Identify which cell holds the provided text, then report its [x, y] central coordinate. 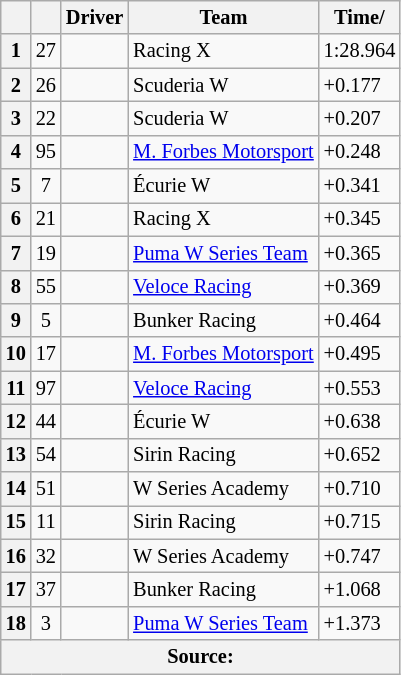
19 [46, 253]
12 [16, 421]
+1.068 [360, 589]
27 [46, 51]
32 [46, 556]
+1.373 [360, 623]
+0.638 [360, 421]
+0.715 [360, 522]
+0.177 [360, 85]
+0.369 [360, 287]
Time/ [360, 17]
97 [46, 388]
1:28.964 [360, 51]
14 [16, 489]
18 [16, 623]
+0.747 [360, 556]
51 [46, 489]
+0.345 [360, 219]
+0.464 [360, 320]
21 [46, 219]
+0.710 [360, 489]
9 [16, 320]
+0.341 [360, 186]
Driver [94, 17]
+0.248 [360, 152]
37 [46, 589]
+0.652 [360, 455]
10 [16, 354]
Team [223, 17]
1 [16, 51]
2 [16, 85]
54 [46, 455]
15 [16, 522]
Source: [200, 657]
4 [16, 152]
16 [16, 556]
+0.365 [360, 253]
+0.207 [360, 118]
44 [46, 421]
26 [46, 85]
8 [16, 287]
+0.553 [360, 388]
55 [46, 287]
95 [46, 152]
22 [46, 118]
6 [16, 219]
+0.495 [360, 354]
13 [16, 455]
